Detect which cell encompasses the target text, then output its (x, y) center coordinate. 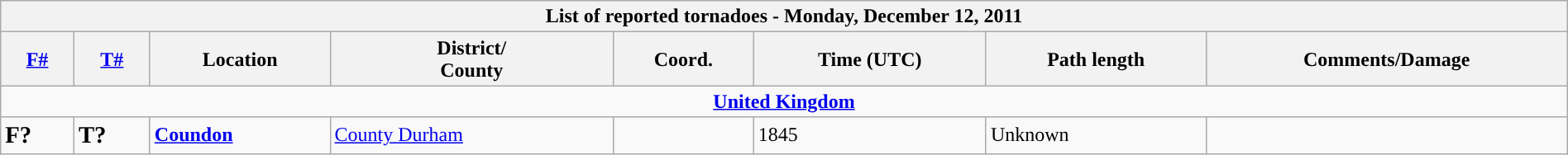
Time (UTC) (870, 59)
Location (240, 59)
1845 (870, 135)
F? (38, 135)
Coord. (684, 59)
List of reported tornadoes - Monday, December 12, 2011 (784, 16)
District/County (471, 59)
County Durham (471, 135)
Comments/Damage (1386, 59)
T? (112, 135)
United Kingdom (784, 101)
T# (112, 59)
Unknown (1096, 135)
Path length (1096, 59)
F# (38, 59)
Coundon (240, 135)
